Scan for the cell matching the given text and deliver its [x, y] coordinate at center. 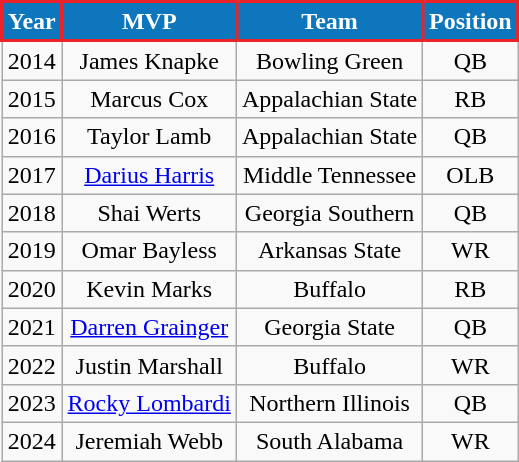
Darren Grainger [149, 327]
Bowling Green [329, 60]
Taylor Lamb [149, 137]
2024 [32, 441]
2014 [32, 60]
Position [470, 22]
Arkansas State [329, 251]
2020 [32, 289]
Omar Bayless [149, 251]
Shai Werts [149, 213]
2022 [32, 365]
Rocky Lombardi [149, 403]
South Alabama [329, 441]
Jeremiah Webb [149, 441]
Marcus Cox [149, 99]
Georgia Southern [329, 213]
Darius Harris [149, 175]
Middle Tennessee [329, 175]
Year [32, 22]
2016 [32, 137]
Northern Illinois [329, 403]
2023 [32, 403]
2019 [32, 251]
OLB [470, 175]
Justin Marshall [149, 365]
Kevin Marks [149, 289]
MVP [149, 22]
2018 [32, 213]
Georgia State [329, 327]
2015 [32, 99]
Team [329, 22]
2021 [32, 327]
2017 [32, 175]
James Knapke [149, 60]
